For the text-containing cell, return its midpoint in [X, Y] coordinate format. 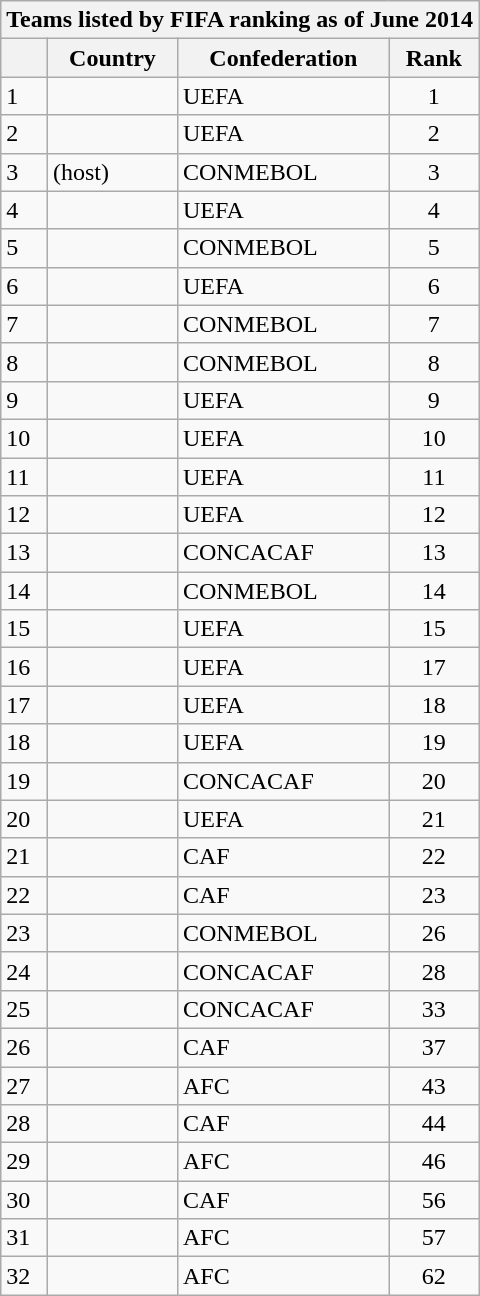
56 [434, 1200]
Confederation [283, 58]
31 [24, 1238]
Country [112, 58]
29 [24, 1162]
16 [24, 667]
27 [24, 1085]
46 [434, 1162]
37 [434, 1047]
33 [434, 1009]
30 [24, 1200]
57 [434, 1238]
25 [24, 1009]
44 [434, 1124]
24 [24, 971]
(host) [112, 172]
Rank [434, 58]
32 [24, 1276]
43 [434, 1085]
62 [434, 1276]
Teams listed by FIFA ranking as of June 2014 [240, 20]
